For the text-containing cell, return its midpoint in (x, y) coordinate format. 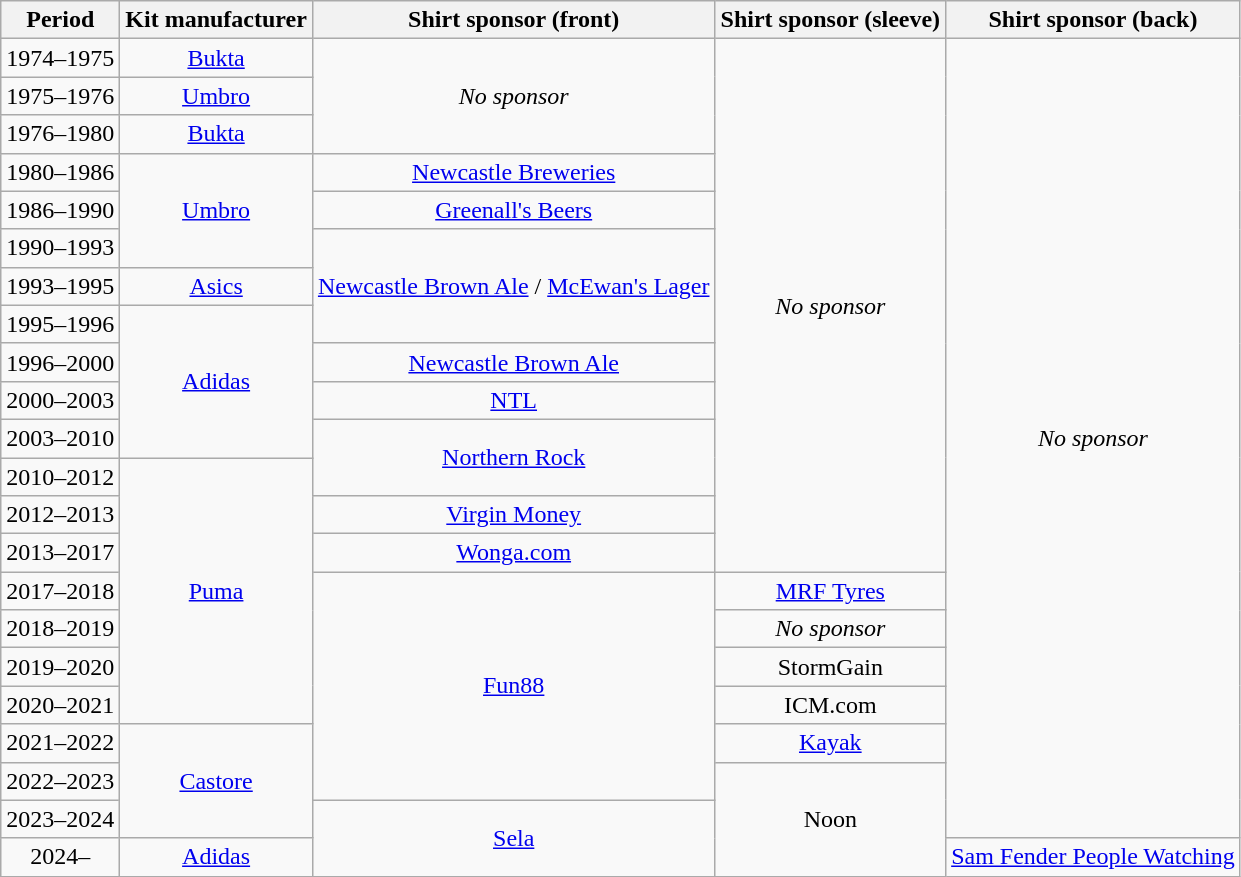
2018–2019 (60, 629)
Virgin Money (514, 515)
1995–1996 (60, 324)
1993–1995 (60, 286)
Shirt sponsor (back) (1094, 20)
1986–1990 (60, 210)
Puma (216, 591)
Wonga.com (514, 553)
Newcastle Breweries (514, 172)
1976–1980 (60, 134)
MRF Tyres (830, 591)
2013–2017 (60, 553)
Shirt sponsor (sleeve) (830, 20)
Noon (830, 819)
Kayak (830, 743)
Castore (216, 781)
NTL (514, 400)
1990–1993 (60, 248)
Shirt sponsor (front) (514, 20)
Sela (514, 838)
1975–1976 (60, 96)
Newcastle Brown Ale (514, 362)
2021–2022 (60, 743)
StormGain (830, 667)
2012–2013 (60, 515)
2017–2018 (60, 591)
2024– (60, 857)
1996–2000 (60, 362)
Period (60, 20)
Fun88 (514, 686)
2022–2023 (60, 781)
Northern Rock (514, 457)
Sam Fender People Watching (1094, 857)
ICM.com (830, 705)
1974–1975 (60, 58)
2019–2020 (60, 667)
2003–2010 (60, 438)
2023–2024 (60, 819)
2000–2003 (60, 400)
1980–1986 (60, 172)
Kit manufacturer (216, 20)
Newcastle Brown Ale / McEwan's Lager (514, 286)
2010–2012 (60, 477)
Greenall's Beers (514, 210)
Asics (216, 286)
2020–2021 (60, 705)
